Identify which cell holds the provided text, then report its (x, y) central coordinate. 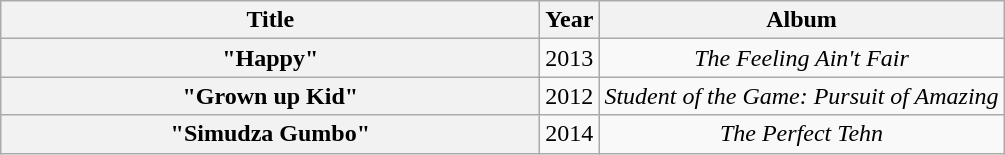
Student of the Game: Pursuit of Amazing (802, 96)
2012 (570, 96)
2014 (570, 134)
The Feeling Ain't Fair (802, 58)
"Happy" (270, 58)
Album (802, 20)
The Perfect Tehn (802, 134)
2013 (570, 58)
Title (270, 20)
"Simudza Gumbo" (270, 134)
Year (570, 20)
"Grown up Kid" (270, 96)
